From the cell containing the given text, extract its center point as (x, y) coordinate. 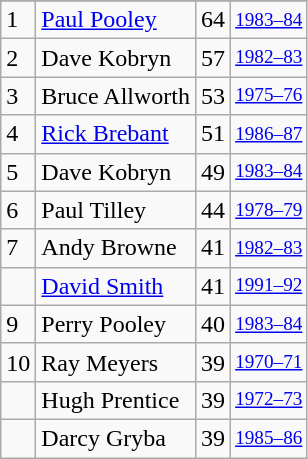
Paul Pooley (116, 20)
1 (18, 20)
9 (18, 324)
Perry Pooley (116, 324)
Rick Brebant (116, 134)
1985–86 (269, 438)
3 (18, 96)
Hugh Prentice (116, 400)
5 (18, 172)
1978–79 (269, 210)
1975–76 (269, 96)
David Smith (116, 286)
Paul Tilley (116, 210)
6 (18, 210)
57 (214, 58)
7 (18, 248)
Andy Browne (116, 248)
1991–92 (269, 286)
51 (214, 134)
40 (214, 324)
4 (18, 134)
10 (18, 362)
64 (214, 20)
Bruce Allworth (116, 96)
1972–73 (269, 400)
49 (214, 172)
1970–71 (269, 362)
2 (18, 58)
1986–87 (269, 134)
Ray Meyers (116, 362)
44 (214, 210)
53 (214, 96)
Darcy Gryba (116, 438)
